Scan for the cell matching the given text and deliver its (X, Y) coordinate at center. 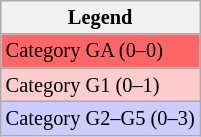
Category GA (0–0) (100, 51)
Category G1 (0–1) (100, 85)
Legend (100, 17)
Category G2–G5 (0–3) (100, 118)
